Output the [X, Y] coordinate of the center of the cell containing the given text.  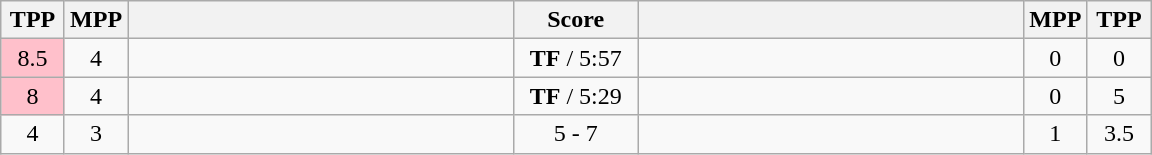
5 [1119, 96]
TF / 5:57 [576, 58]
8.5 [33, 58]
3 [96, 134]
5 - 7 [576, 134]
1 [1056, 134]
TF / 5:29 [576, 96]
8 [33, 96]
Score [576, 20]
3.5 [1119, 134]
